Determine the (X, Y) coordinate at the center of the cell enclosing the given text.  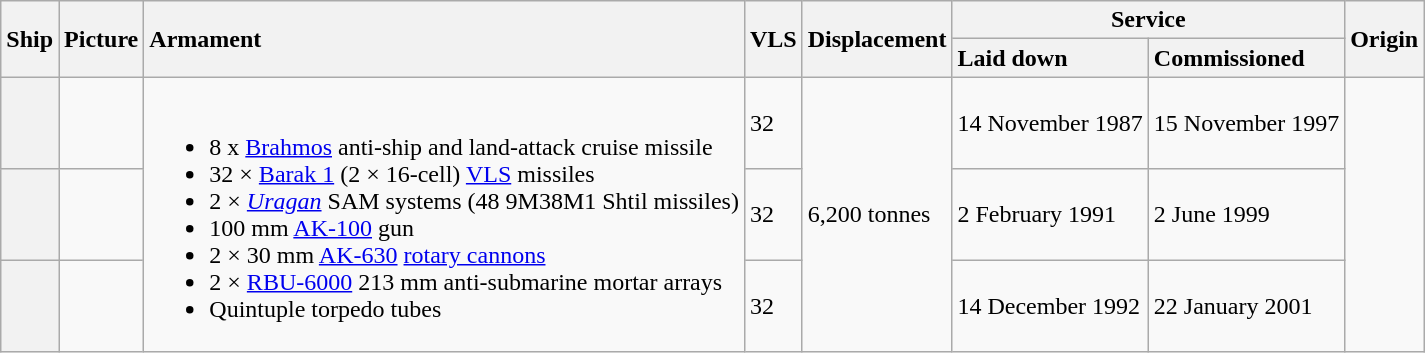
2 June 1999 (1246, 215)
Armament (444, 39)
Service (1148, 20)
2 February 1991 (1050, 215)
14 November 1987 (1050, 123)
Ship (30, 39)
15 November 1997 (1246, 123)
Commissioned (1246, 58)
Laid down (1050, 58)
22 January 2001 (1246, 306)
6,200 tonnes (877, 214)
Origin (1384, 39)
VLS (773, 39)
Displacement (877, 39)
14 December 1992 (1050, 306)
Picture (102, 39)
